Determine the [x, y] coordinate at the center of the cell enclosing the given text.  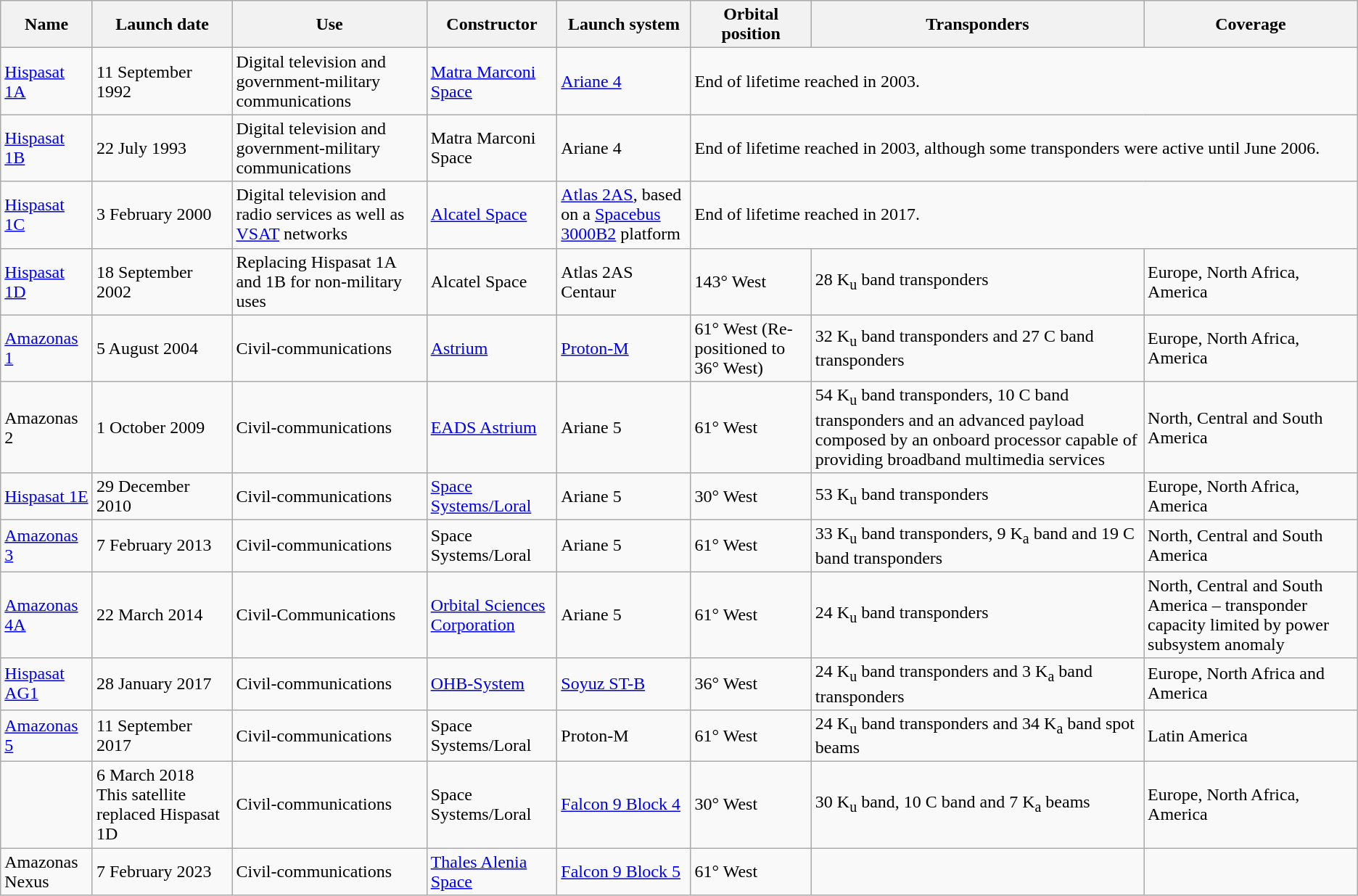
Launch system [624, 25]
End of lifetime reached in 2003, although some transponders were active until June 2006. [1024, 148]
Hispasat 1C [46, 215]
28 Ku band transponders [977, 281]
Europe, North Africa and America [1251, 683]
Thales Alenia Space [492, 872]
Amazonas 1 [46, 348]
5 August 2004 [162, 348]
24 Ku band transponders and 34 Ka band spot beams [977, 736]
11 September 1992 [162, 81]
11 September 2017 [162, 736]
Use [329, 25]
22 July 1993 [162, 148]
53 Ku band transponders [977, 496]
Amazonas Nexus [46, 872]
7 February 2023 [162, 872]
Civil-Communications [329, 615]
22 March 2014 [162, 615]
29 December 2010 [162, 496]
33 Ku band transponders, 9 Ka band and 19 C band transponders [977, 546]
EADS Astrium [492, 427]
OHB-System [492, 683]
18 September 2002 [162, 281]
1 October 2009 [162, 427]
Hispasat 1D [46, 281]
7 February 2013 [162, 546]
61° West (Re-positioned to 36° West) [751, 348]
Transponders [977, 25]
24 Ku band transponders and 3 Ka band transponders [977, 683]
Falcon 9 Block 5 [624, 872]
Amazonas 4A [46, 615]
Digital television and radio services as well as VSAT networks [329, 215]
Falcon 9 Block 4 [624, 805]
Amazonas 3 [46, 546]
End of lifetime reached in 2003. [1024, 81]
Atlas 2AS Centaur [624, 281]
24 Ku band transponders [977, 615]
Orbital Sciences Corporation [492, 615]
Hispasat 1B [46, 148]
Coverage [1251, 25]
Hispasat 1E [46, 496]
Hispasat 1A [46, 81]
3 February 2000 [162, 215]
30 Ku band, 10 C band and 7 Ka beams [977, 805]
Replacing Hispasat 1A and 1B for non-military uses [329, 281]
Hispasat AG1 [46, 683]
Latin America [1251, 736]
Launch date [162, 25]
36° West [751, 683]
6 March 2018 This satellite replaced Hispasat 1D [162, 805]
28 January 2017 [162, 683]
End of lifetime reached in 2017. [1024, 215]
Orbital position [751, 25]
143° West [751, 281]
Astrium [492, 348]
Amazonas 2 [46, 427]
Soyuz ST-B [624, 683]
Constructor [492, 25]
Name [46, 25]
32 Ku band transponders and 27 C band transponders [977, 348]
Atlas 2AS, based on a Spacebus 3000B2 platform [624, 215]
Amazonas 5 [46, 736]
North, Central and South America – transponder capacity limited by power subsystem anomaly [1251, 615]
